Determine the (X, Y) coordinate at the center of the cell enclosing the given text.  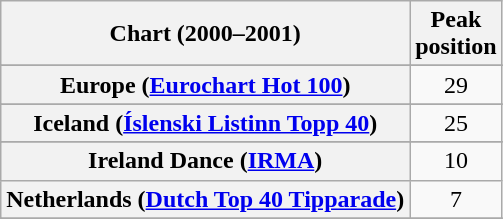
10 (456, 161)
Peakposition (456, 34)
Chart (2000–2001) (206, 34)
Netherlands (Dutch Top 40 Tipparade) (206, 199)
29 (456, 85)
Ireland Dance (IRMA) (206, 161)
Europe (Eurochart Hot 100) (206, 85)
Iceland (Íslenski Listinn Topp 40) (206, 123)
7 (456, 199)
25 (456, 123)
